Capture the cell that displays the provided text and extract its (x, y) central coordinate. 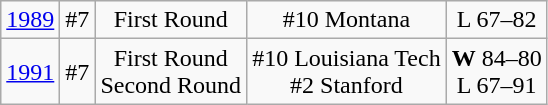
First RoundSecond Round (171, 72)
First Round (171, 20)
#10 Louisiana Tech#2 Stanford (347, 72)
L 67–82 (496, 20)
1991 (30, 72)
W 84–80 L 67–91 (496, 72)
#10 Montana (347, 20)
1989 (30, 20)
